Capture the cell that displays the provided text and extract its (X, Y) central coordinate. 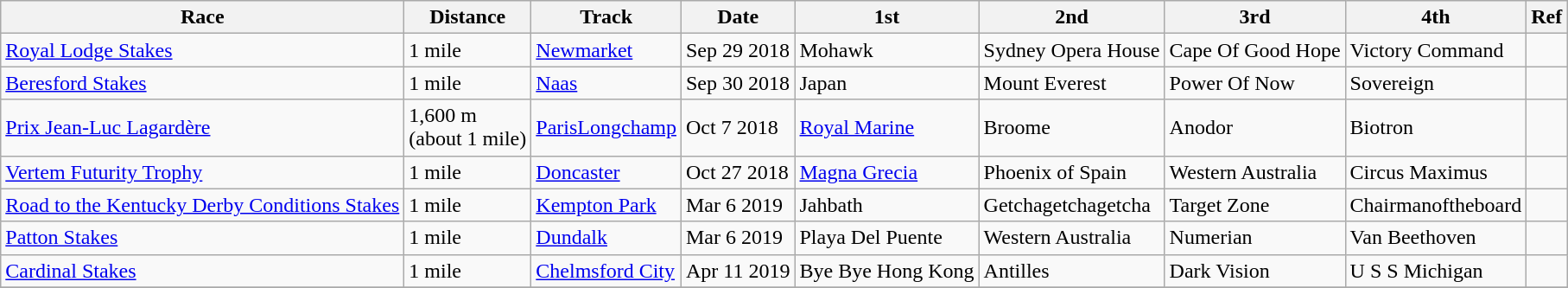
3rd (1254, 17)
Target Zone (1254, 205)
Distance (468, 17)
Doncaster (606, 172)
Date (738, 17)
Dark Vision (1254, 271)
Circus Maximus (1436, 172)
Playa Del Puente (886, 238)
1,600 m (about 1 mile) (468, 128)
U S S Michigan (1436, 271)
2nd (1071, 17)
Chairmanoftheboard (1436, 205)
Naas (606, 83)
Sep 29 2018 (738, 50)
Sovereign (1436, 83)
Sep 30 2018 (738, 83)
Track (606, 17)
Jahbath (886, 205)
Ref (1546, 17)
Biotron (1436, 128)
Victory Command (1436, 50)
Power Of Now (1254, 83)
Prix Jean-Luc Lagardère (202, 128)
Numerian (1254, 238)
Royal Marine (886, 128)
Anodor (1254, 128)
Getchagetchagetcha (1071, 205)
Newmarket (606, 50)
Kempton Park (606, 205)
Broome (1071, 128)
Cape Of Good Hope (1254, 50)
Van Beethoven (1436, 238)
Dundalk (606, 238)
Road to the Kentucky Derby Conditions Stakes (202, 205)
Race (202, 17)
Phoenix of Spain (1071, 172)
Oct 7 2018 (738, 128)
Chelmsford City (606, 271)
Cardinal Stakes (202, 271)
Mount Everest (1071, 83)
Mohawk (886, 50)
Sydney Opera House (1071, 50)
Bye Bye Hong Kong (886, 271)
Royal Lodge Stakes (202, 50)
Antilles (1071, 271)
Oct 27 2018 (738, 172)
Japan (886, 83)
Patton Stakes (202, 238)
4th (1436, 17)
Magna Grecia (886, 172)
Vertem Futurity Trophy (202, 172)
1st (886, 17)
ParisLongchamp (606, 128)
Apr 11 2019 (738, 271)
Beresford Stakes (202, 83)
